Pinpoint the cell where the given text exists, returning its [X, Y] midpoint coordinate. 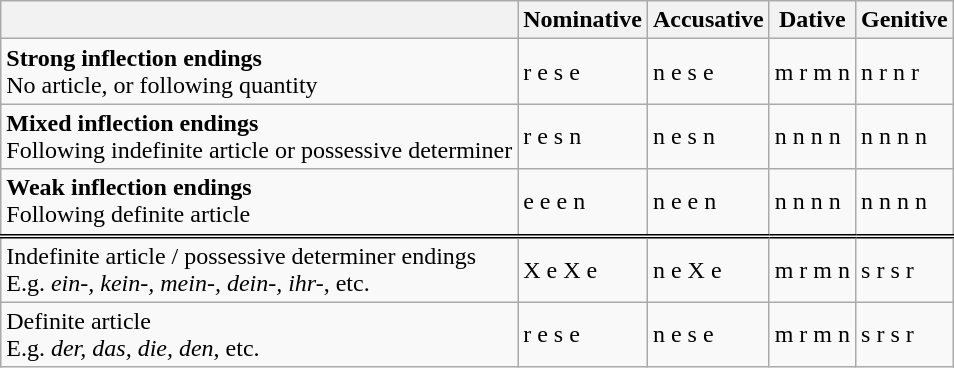
Definite article E.g. der, das, die, den, etc. [260, 334]
Weak inflection endings Following definite article [260, 202]
Accusative [708, 20]
Genitive [905, 20]
X e X e [583, 270]
Indefinite article / possessive determiner endings E.g. ein-, kein-, mein-, dein-, ihr-, etc. [260, 270]
n e X e [708, 270]
Nominative [583, 20]
Mixed inflection endings Following indefinite article or possessive determiner [260, 136]
n e s n [708, 136]
e e e n [583, 202]
n e e n [708, 202]
r e s n [583, 136]
Strong inflection endings No article, or following quantity [260, 72]
n r n r [905, 72]
Dative [812, 20]
